Provide the [X, Y] coordinate of the cell's center where the given text is located.  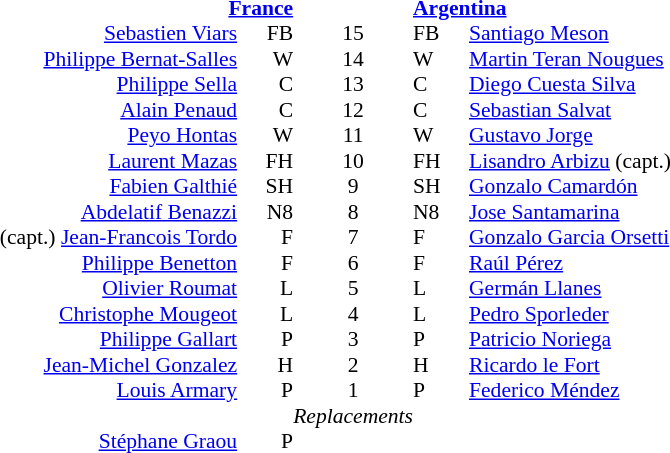
6 [353, 263]
13 [353, 85]
12 [353, 110]
8 [353, 212]
11 [353, 135]
1 [353, 391]
10 [353, 161]
Replacements [353, 416]
9 [353, 187]
4 [353, 314]
14 [353, 59]
15 [353, 33]
2 [353, 365]
7 [353, 237]
3 [353, 339]
5 [353, 289]
